Capture the cell that displays the provided text and extract its [x, y] central coordinate. 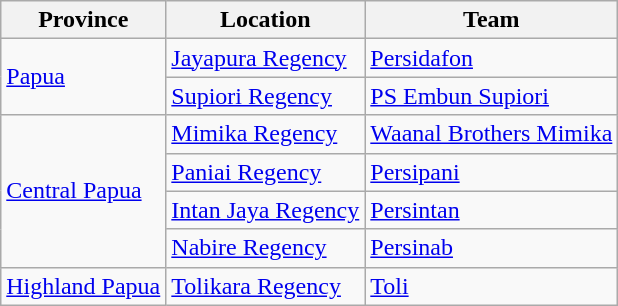
Jayapura Regency [266, 58]
Central Papua [84, 191]
Persintan [492, 210]
Highland Papua [84, 286]
Tolikara Regency [266, 286]
Intan Jaya Regency [266, 210]
Persinab [492, 248]
Persipani [492, 172]
Location [266, 20]
Team [492, 20]
Papua [84, 77]
PS Embun Supiori [492, 96]
Waanal Brothers Mimika [492, 134]
Paniai Regency [266, 172]
Supiori Regency [266, 96]
Province [84, 20]
Toli [492, 286]
Mimika Regency [266, 134]
Persidafon [492, 58]
Nabire Regency [266, 248]
